Scan for the cell matching the given text and deliver its [x, y] coordinate at center. 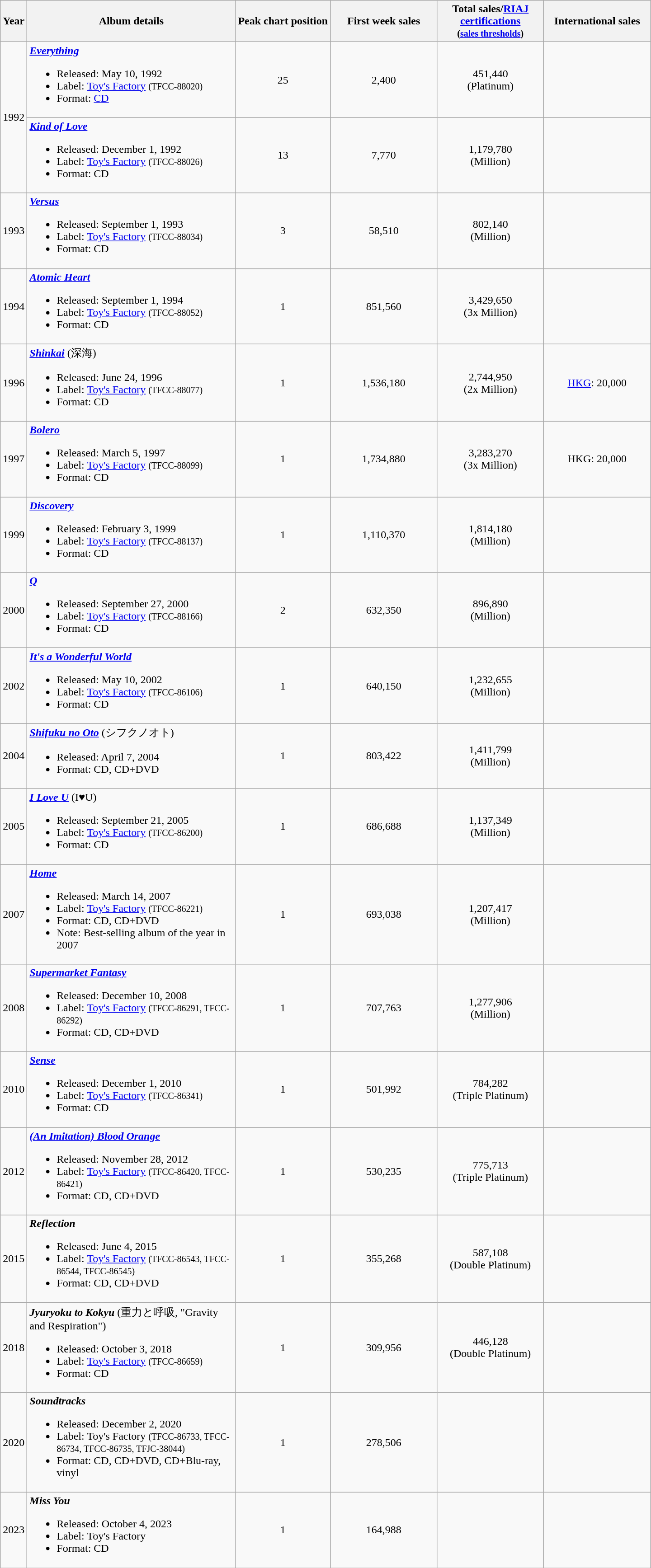
BoleroReleased: March 5, 1997Label: Toy's Factory (TFCC-88099)Format: CD [131, 459]
2000 [14, 610]
355,268 [384, 1259]
3 [283, 230]
1992 [14, 117]
7,770 [384, 155]
693,038 [384, 914]
1997 [14, 459]
Year [14, 21]
1,411,799(Million) [491, 756]
2008 [14, 1008]
530,235 [384, 1171]
(An Imitation) Blood OrangeReleased: November 28, 2012Label: Toy's Factory (TFCC-86420, TFCC-86421)Format: CD, CD+DVD [131, 1171]
2015 [14, 1259]
1,179,780(Million) [491, 155]
1,536,180 [384, 383]
58,510 [384, 230]
First week sales [384, 21]
Supermarket FantasyReleased: December 10, 2008Label: Toy's Factory (TFCC-86291, TFCC-86292)Format: CD, CD+DVD [131, 1008]
1,814,180(Million) [491, 535]
1994 [14, 306]
Jyuryoku to Kokyu (重力と呼吸, "Gravity and Respiration")Released: October 3, 2018Label: Toy's Factory (TFCC-86659)Format: CD [131, 1347]
Atomic HeartReleased: September 1, 1994Label: Toy's Factory (TFCC-88052)Format: CD [131, 306]
1993 [14, 230]
1,207,417(Million) [491, 914]
QReleased: September 27, 2000Label: Toy's Factory (TFCC-88166)Format: CD [131, 610]
851,560 [384, 306]
HomeReleased: March 14, 2007Label: Toy's Factory (TFCC-86221)Format: CD, CD+DVDNote: Best-selling album of the year in 2007 [131, 914]
2023 [14, 1530]
2 [283, 610]
VersusReleased: September 1, 1993Label: Toy's Factory (TFCC-88034)Format: CD [131, 230]
784,282(Triple Platinum) [491, 1090]
2007 [14, 914]
309,956 [384, 1347]
278,506 [384, 1442]
803,422 [384, 756]
Total sales/RIAJ certifications(sales thresholds) [491, 21]
International sales [597, 21]
2005 [14, 826]
2018 [14, 1347]
3,429,650(3x Million) [491, 306]
587,108(Double Platinum) [491, 1259]
632,350 [384, 610]
I Love U (I♥U)Released: September 21, 2005Label: Toy's Factory (TFCC-86200)Format: CD [131, 826]
1,110,370 [384, 535]
1,232,655(Million) [491, 686]
446,128(Double Platinum) [491, 1347]
1999 [14, 535]
SoundtracksReleased: December 2, 2020Label: Toy's Factory (TFCC-86733, TFCC-86734, TFCC-86735, TFJC-38044)Format: CD, CD+DVD, CD+Blu-ray, vinyl [131, 1442]
ReflectionReleased: June 4, 2015Label: Toy's Factory (TFCC-86543, TFCC-86544, TFCC-86545)Format: CD, CD+DVD [131, 1259]
25 [283, 80]
2020 [14, 1442]
EverythingReleased: May 10, 1992Label: Toy's Factory (TFCC-88020)Format: CD [131, 80]
Shinkai (深海)Released: June 24, 1996Label: Toy's Factory (TFCC-88077)Format: CD [131, 383]
775,713(Triple Platinum) [491, 1171]
2004 [14, 756]
707,763 [384, 1008]
2012 [14, 1171]
Shifuku no Oto (シフクノオト)Released: April 7, 2004Format: CD, CD+DVD [131, 756]
2,400 [384, 80]
164,988 [384, 1530]
SenseReleased: December 1, 2010Label: Toy's Factory (TFCC-86341)Format: CD [131, 1090]
1996 [14, 383]
3,283,270(3x Million) [491, 459]
802,140(Million) [491, 230]
451,440(Platinum) [491, 80]
1,277,906(Million) [491, 1008]
1,137,349(Million) [491, 826]
640,150 [384, 686]
DiscoveryReleased: February 3, 1999Label: Toy's Factory (TFCC-88137)Format: CD [131, 535]
2010 [14, 1090]
Miss YouReleased: October 4, 2023Label: Toy's FactoryFormat: CD [131, 1530]
It's a Wonderful WorldReleased: May 10, 2002Label: Toy's Factory (TFCC-86106)Format: CD [131, 686]
1,734,880 [384, 459]
13 [283, 155]
686,688 [384, 826]
Peak chart position [283, 21]
501,992 [384, 1090]
2,744,950(2x Million) [491, 383]
896,890(Million) [491, 610]
Album details [131, 21]
2002 [14, 686]
Kind of LoveReleased: December 1, 1992Label: Toy's Factory (TFCC-88026)Format: CD [131, 155]
